Search for the cell housing the specified text and yield its (x, y) center coordinate. 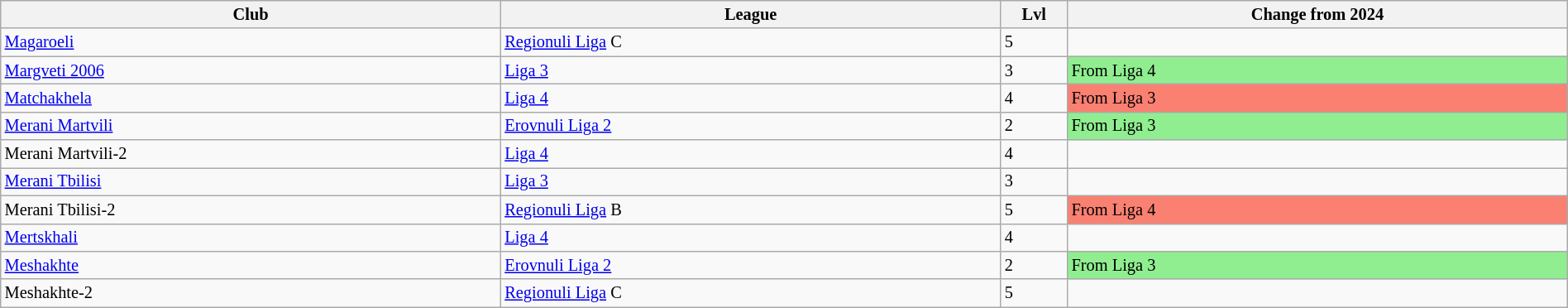
Merani Martvili-2 (251, 154)
Margveti 2006 (251, 70)
Merani Tbilisi-2 (251, 209)
Matchakhela (251, 98)
Regionuli Liga B (751, 209)
Lvl (1034, 14)
Meshakhte (251, 265)
Club (251, 14)
Meshakhte-2 (251, 293)
League (751, 14)
Magaroeli (251, 42)
Change from 2024 (1318, 14)
Merani Martvili (251, 126)
Mertskhali (251, 238)
Merani Tbilisi (251, 181)
